Output the [x, y] coordinate of the center of the cell containing the given text.  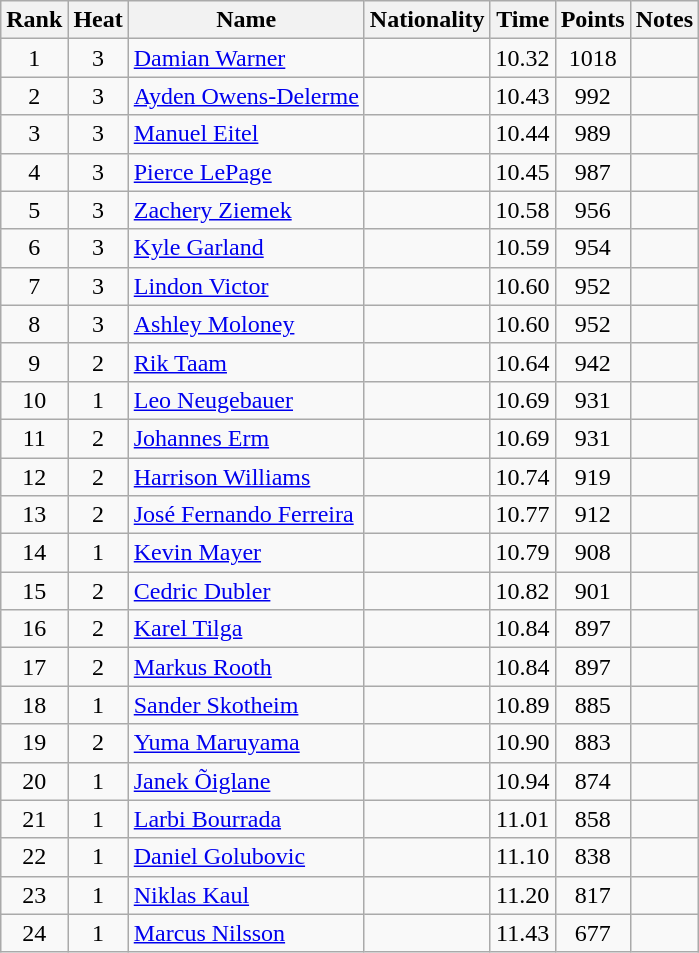
Markus Rooth [246, 667]
Nationality [427, 20]
1018 [592, 58]
5 [34, 210]
17 [34, 667]
885 [592, 705]
912 [592, 515]
Kyle Garland [246, 248]
10.32 [522, 58]
Larbi Bourrada [246, 819]
18 [34, 705]
942 [592, 362]
10.89 [522, 705]
4 [34, 172]
10.77 [522, 515]
10.79 [522, 553]
10.90 [522, 743]
10.58 [522, 210]
21 [34, 819]
Rik Taam [246, 362]
992 [592, 96]
954 [592, 248]
Time [522, 20]
901 [592, 591]
677 [592, 933]
10.45 [522, 172]
Notes [664, 20]
Harrison Williams [246, 477]
22 [34, 857]
Lindon Victor [246, 286]
13 [34, 515]
838 [592, 857]
11.01 [522, 819]
Name [246, 20]
989 [592, 134]
Leo Neugebauer [246, 400]
Sander Skotheim [246, 705]
11.20 [522, 895]
8 [34, 324]
9 [34, 362]
Zachery Ziemek [246, 210]
Points [592, 20]
10.82 [522, 591]
23 [34, 895]
Daniel Golubovic [246, 857]
15 [34, 591]
Pierce LePage [246, 172]
6 [34, 248]
Janek Õiglane [246, 781]
10.59 [522, 248]
987 [592, 172]
10.64 [522, 362]
7 [34, 286]
11.10 [522, 857]
11 [34, 438]
Niklas Kaul [246, 895]
Heat [98, 20]
Marcus Nilsson [246, 933]
24 [34, 933]
Ashley Moloney [246, 324]
Kevin Mayer [246, 553]
10.43 [522, 96]
10.94 [522, 781]
19 [34, 743]
Rank [34, 20]
908 [592, 553]
Karel Tilga [246, 629]
José Fernando Ferreira [246, 515]
883 [592, 743]
12 [34, 477]
16 [34, 629]
919 [592, 477]
11.43 [522, 933]
Damian Warner [246, 58]
Cedric Dubler [246, 591]
Yuma Maruyama [246, 743]
858 [592, 819]
20 [34, 781]
14 [34, 553]
Ayden Owens-Delerme [246, 96]
874 [592, 781]
817 [592, 895]
Manuel Eitel [246, 134]
10.74 [522, 477]
Johannes Erm [246, 438]
10 [34, 400]
10.44 [522, 134]
956 [592, 210]
